Extract the [x, y] coordinate from the center of the cell holding the provided text.  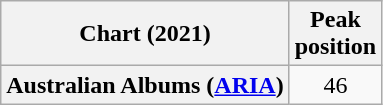
Peakposition [335, 34]
46 [335, 85]
Chart (2021) [145, 34]
Australian Albums (ARIA) [145, 85]
